For the text-containing cell, return its midpoint in [X, Y] coordinate format. 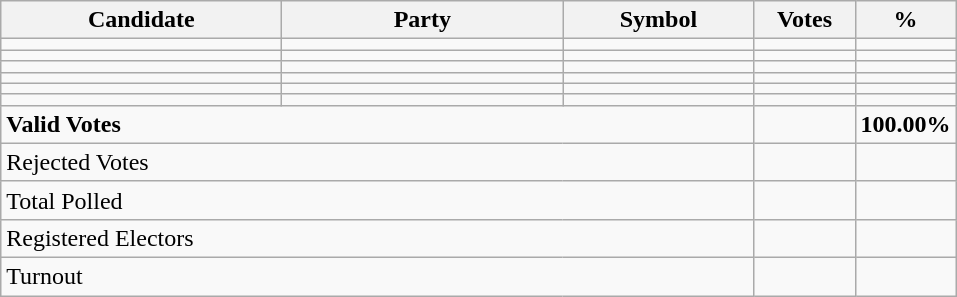
Rejected Votes [378, 162]
Registered Electors [378, 238]
% [906, 20]
Candidate [142, 20]
100.00% [906, 124]
Valid Votes [378, 124]
Votes [804, 20]
Total Polled [378, 200]
Party [422, 20]
Turnout [378, 276]
Symbol [658, 20]
